Scan for the cell matching the given text and deliver its (x, y) coordinate at center. 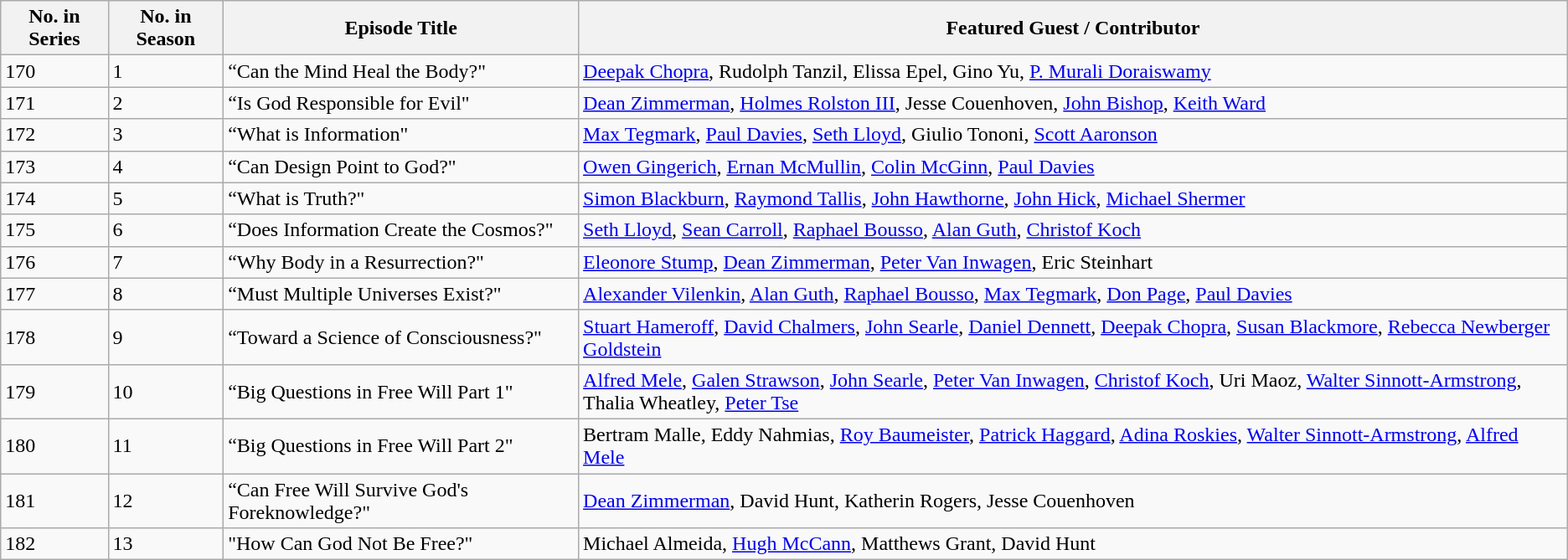
6 (166, 230)
“Toward a Science of Consciousness?" (401, 337)
Alfred Mele, Galen Strawson, John Searle, Peter Van Inwagen, Christof Koch, Uri Maoz, Walter Sinnott-Armstrong, Thalia Wheatley, Peter Tse (1074, 392)
No. in Series (54, 28)
170 (54, 71)
“Can the Mind Heal the Body?" (401, 71)
Stuart Hameroff, David Chalmers, John Searle, Daniel Dennett, Deepak Chopra, Susan Blackmore, Rebecca Newberger Goldstein (1074, 337)
178 (54, 337)
7 (166, 262)
“Can Design Point to God?" (401, 167)
“What is Truth?" (401, 198)
174 (54, 198)
Dean Zimmerman, David Hunt, Katherin Rogers, Jesse Couenhoven (1074, 501)
9 (166, 337)
8 (166, 294)
176 (54, 262)
“Big Questions in Free Will Part 2" (401, 445)
Featured Guest / Contributor (1074, 28)
11 (166, 445)
173 (54, 167)
Simon Blackburn, Raymond Tallis, John Hawthorne, John Hick, Michael Shermer (1074, 198)
5 (166, 198)
Deepak Chopra, Rudolph Tanzil, Elissa Epel, Gino Yu, P. Murali Doraiswamy (1074, 71)
3 (166, 135)
“Why Body in a Resurrection?" (401, 262)
12 (166, 501)
Alexander Vilenkin, Alan Guth, Raphael Bousso, Max Tegmark, Don Page, Paul Davies (1074, 294)
Dean Zimmerman, Holmes Rolston III, Jesse Couenhoven, John Bishop, Keith Ward (1074, 103)
Michael Almeida, Hugh McCann, Matthews Grant, David Hunt (1074, 544)
10 (166, 392)
“Does Information Create the Cosmos?" (401, 230)
172 (54, 135)
171 (54, 103)
"How Can God Not Be Free?" (401, 544)
“Is God Responsible for Evil" (401, 103)
Owen Gingerich, Ernan McMullin, Colin McGinn, Paul Davies (1074, 167)
182 (54, 544)
Bertram Malle, Eddy Nahmias, Roy Baumeister, Patrick Haggard, Adina Roskies, Walter Sinnott-Armstrong, Alfred Mele (1074, 445)
1 (166, 71)
Seth Lloyd, Sean Carroll, Raphael Bousso, Alan Guth, Christof Koch (1074, 230)
“What is Information" (401, 135)
Episode Title (401, 28)
“Big Questions in Free Will Part 1" (401, 392)
2 (166, 103)
4 (166, 167)
181 (54, 501)
13 (166, 544)
175 (54, 230)
Max Tegmark, Paul Davies, Seth Lloyd, Giulio Tononi, Scott Aaronson (1074, 135)
177 (54, 294)
Eleonore Stump, Dean Zimmerman, Peter Van Inwagen, Eric Steinhart (1074, 262)
“Can Free Will Survive God's Foreknowledge?" (401, 501)
No. in Season (166, 28)
179 (54, 392)
180 (54, 445)
“Must Multiple Universes Exist?" (401, 294)
